Pinpoint the cell where the given text exists, returning its (X, Y) midpoint coordinate. 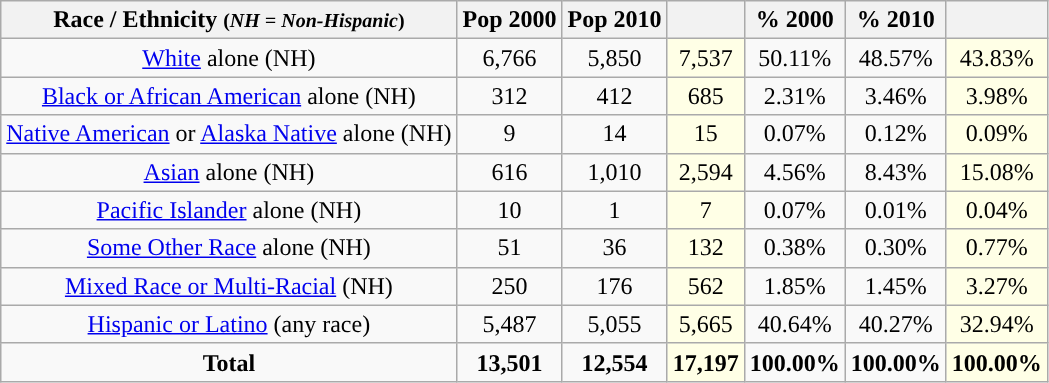
0.30% (896, 248)
43.83% (996, 58)
5,487 (510, 324)
10 (510, 210)
Mixed Race or Multi-Racial (NH) (229, 286)
17,197 (706, 362)
9 (510, 134)
48.57% (896, 58)
0.01% (896, 210)
Pop 2010 (614, 20)
15.08% (996, 172)
132 (706, 248)
% 2000 (794, 20)
1,010 (614, 172)
32.94% (996, 324)
6,766 (510, 58)
Pacific Islander alone (NH) (229, 210)
0.12% (896, 134)
14 (614, 134)
White alone (NH) (229, 58)
0.77% (996, 248)
2,594 (706, 172)
Asian alone (NH) (229, 172)
51 (510, 248)
3.46% (896, 96)
Race / Ethnicity (NH = Non-Hispanic) (229, 20)
312 (510, 96)
0.09% (996, 134)
Some Other Race alone (NH) (229, 248)
562 (706, 286)
1.45% (896, 286)
Black or African American alone (NH) (229, 96)
15 (706, 134)
4.56% (794, 172)
1 (614, 210)
3.98% (996, 96)
412 (614, 96)
685 (706, 96)
1.85% (794, 286)
8.43% (896, 172)
7 (706, 210)
250 (510, 286)
3.27% (996, 286)
0.04% (996, 210)
36 (614, 248)
5,055 (614, 324)
176 (614, 286)
13,501 (510, 362)
7,537 (706, 58)
% 2010 (896, 20)
Total (229, 362)
50.11% (794, 58)
616 (510, 172)
40.27% (896, 324)
Hispanic or Latino (any race) (229, 324)
2.31% (794, 96)
5,850 (614, 58)
Native American or Alaska Native alone (NH) (229, 134)
12,554 (614, 362)
0.38% (794, 248)
5,665 (706, 324)
40.64% (794, 324)
Pop 2000 (510, 20)
